Capture the cell that displays the provided text and extract its [x, y] central coordinate. 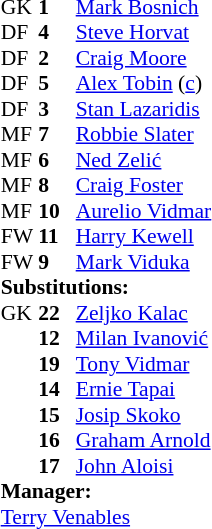
Tony Vidmar [144, 364]
Substitutions: [106, 287]
Harry Kewell [144, 237]
Stan Lazaridis [144, 109]
16 [57, 441]
Craig Foster [144, 185]
Mark Viduka [144, 262]
Ned Zelić [144, 160]
5 [57, 83]
11 [57, 237]
8 [57, 185]
22 [57, 313]
17 [57, 466]
10 [57, 211]
4 [57, 33]
7 [57, 135]
12 [57, 339]
Ernie Tapai [144, 389]
John Aloisi [144, 466]
Zeljko Kalac [144, 313]
GK [20, 313]
6 [57, 160]
Graham Arnold [144, 441]
Alex Tobin (c) [144, 83]
19 [57, 364]
Josip Skoko [144, 415]
Aurelio Vidmar [144, 211]
2 [57, 58]
Manager: [106, 491]
3 [57, 109]
Milan Ivanović [144, 339]
Steve Horvat [144, 33]
Robbie Slater [144, 135]
14 [57, 389]
9 [57, 262]
Craig Moore [144, 58]
15 [57, 415]
